Search for the cell housing the specified text and yield its [x, y] center coordinate. 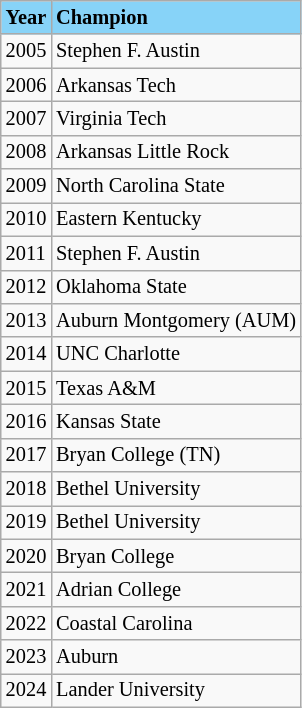
2021 [26, 589]
2011 [26, 253]
2017 [26, 455]
2012 [26, 287]
Bryan College (TN) [176, 455]
2019 [26, 522]
Champion [176, 17]
2022 [26, 623]
2009 [26, 186]
Auburn Montgomery (AUM) [176, 320]
North Carolina State [176, 186]
2015 [26, 388]
Kansas State [176, 421]
Lander University [176, 690]
2018 [26, 489]
2005 [26, 51]
2006 [26, 85]
2020 [26, 556]
Oklahoma State [176, 287]
2010 [26, 219]
2023 [26, 657]
2013 [26, 320]
2024 [26, 690]
UNC Charlotte [176, 354]
2014 [26, 354]
Arkansas Tech [176, 85]
Virginia Tech [176, 118]
Adrian College [176, 589]
Auburn [176, 657]
Texas A&M [176, 388]
Coastal Carolina [176, 623]
Year [26, 17]
Arkansas Little Rock [176, 152]
2008 [26, 152]
Bryan College [176, 556]
2016 [26, 421]
2007 [26, 118]
Eastern Kentucky [176, 219]
